Detect which cell encompasses the target text, then output its (X, Y) center coordinate. 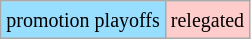
promotion playoffs (84, 20)
relegated (207, 20)
